Return [x, y] of the center of cell containing provided text 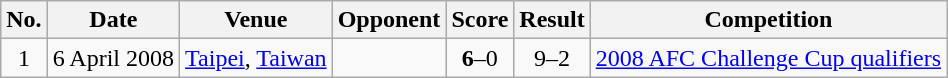
Competition [768, 20]
Date [113, 20]
Opponent [389, 20]
9–2 [552, 58]
2008 AFC Challenge Cup qualifiers [768, 58]
No. [24, 20]
1 [24, 58]
Score [480, 20]
Taipei, Taiwan [256, 58]
6 April 2008 [113, 58]
Venue [256, 20]
6–0 [480, 58]
Result [552, 20]
